Find where the given text appears and provide that cell's center as [X, Y] coordinate. 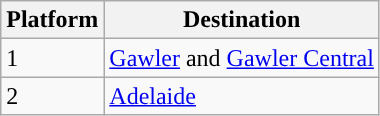
Adelaide [242, 96]
Platform [52, 20]
2 [52, 96]
Gawler and Gawler Central [242, 58]
Destination [242, 20]
1 [52, 58]
